Capture the cell that displays the provided text and extract its [x, y] central coordinate. 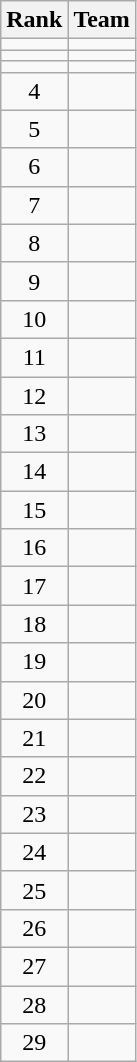
16 [34, 548]
4 [34, 91]
9 [34, 281]
28 [34, 1005]
15 [34, 510]
5 [34, 129]
Rank [34, 20]
27 [34, 966]
8 [34, 243]
13 [34, 434]
26 [34, 928]
Team [102, 20]
12 [34, 395]
21 [34, 738]
14 [34, 472]
25 [34, 890]
29 [34, 1043]
18 [34, 624]
22 [34, 776]
24 [34, 852]
17 [34, 586]
19 [34, 662]
11 [34, 357]
23 [34, 814]
6 [34, 167]
7 [34, 205]
20 [34, 700]
10 [34, 319]
